Extract the [X, Y] coordinate from the center of the cell holding the provided text.  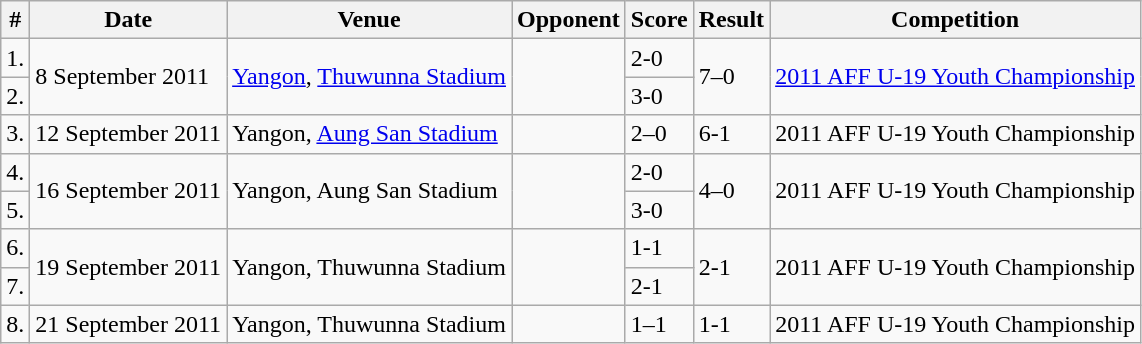
5. [16, 210]
2–0 [659, 134]
8 September 2011 [128, 77]
1. [16, 58]
6-1 [731, 134]
Score [659, 20]
1–1 [659, 324]
6. [16, 248]
19 September 2011 [128, 267]
7–0 [731, 77]
3. [16, 134]
8. [16, 324]
Venue [370, 20]
Date [128, 20]
Result [731, 20]
Opponent [569, 20]
2. [16, 96]
# [16, 20]
Competition [956, 20]
4–0 [731, 191]
16 September 2011 [128, 191]
21 September 2011 [128, 324]
4. [16, 172]
7. [16, 286]
12 September 2011 [128, 134]
